Provide the [X, Y] coordinate of the cell's center where the given text is located.  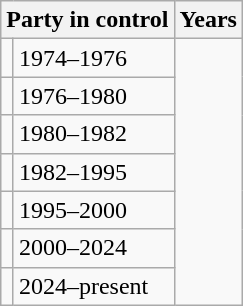
Years [208, 20]
2024–present [94, 286]
1974–1976 [94, 58]
2000–2024 [94, 248]
1980–1982 [94, 134]
Party in control [88, 20]
1982–1995 [94, 172]
1995–2000 [94, 210]
1976–1980 [94, 96]
